Determine the [x, y] coordinate at the center of the cell enclosing the given text.  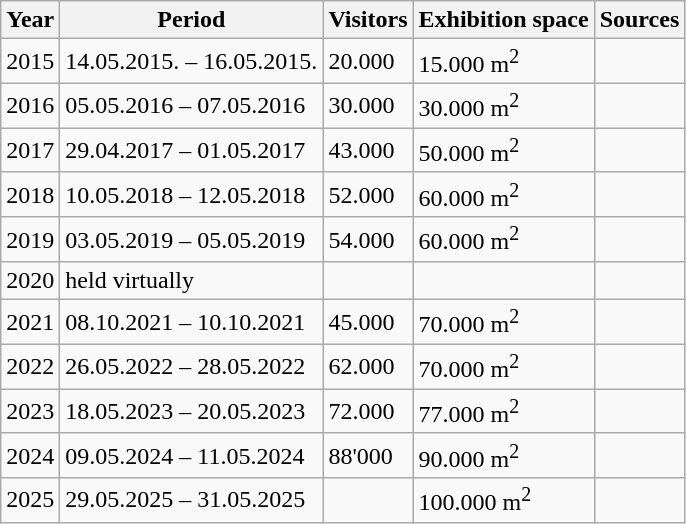
88'000 [368, 456]
90.000 m2 [504, 456]
2016 [30, 106]
2025 [30, 500]
10.05.2018 – 12.05.2018 [192, 194]
2018 [30, 194]
09.05.2024 – 11.05.2024 [192, 456]
held virtually [192, 281]
54.000 [368, 240]
52.000 [368, 194]
26.05.2022 – 28.05.2022 [192, 366]
Period [192, 20]
20.000 [368, 62]
Year [30, 20]
45.000 [368, 322]
05.05.2016 – 07.05.2016 [192, 106]
29.05.2025 – 31.05.2025 [192, 500]
100.000 m2 [504, 500]
08.10.2021 – 10.10.2021 [192, 322]
62.000 [368, 366]
50.000 m2 [504, 150]
2020 [30, 281]
77.000 m2 [504, 412]
2022 [30, 366]
2024 [30, 456]
Exhibition space [504, 20]
18.05.2023 – 20.05.2023 [192, 412]
2021 [30, 322]
30.000 [368, 106]
Sources [640, 20]
14.05.2015. – 16.05.2015. [192, 62]
72.000 [368, 412]
2015 [30, 62]
15.000 m2 [504, 62]
03.05.2019 – 05.05.2019 [192, 240]
30.000 m2 [504, 106]
2023 [30, 412]
2019 [30, 240]
2017 [30, 150]
43.000 [368, 150]
29.04.2017 – 01.05.2017 [192, 150]
Visitors [368, 20]
